For the text-containing cell, return its midpoint in [x, y] coordinate format. 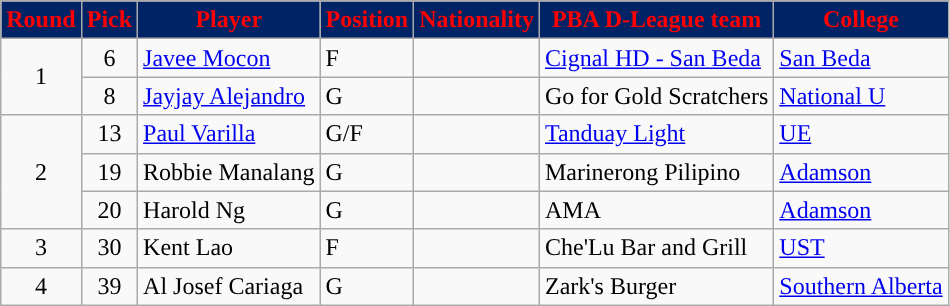
Robbie Manalang [229, 172]
39 [109, 286]
Javee Mocon [229, 58]
Round [41, 20]
Al Josef Cariaga [229, 286]
Tanduay Light [656, 134]
College [861, 20]
Southern Alberta [861, 286]
G/F [367, 134]
8 [109, 96]
Jayjay Alejandro [229, 96]
Che'Lu Bar and Grill [656, 248]
UE [861, 134]
Marinerong Pilipino [656, 172]
Nationality [477, 20]
Go for Gold Scratchers [656, 96]
30 [109, 248]
Position [367, 20]
19 [109, 172]
Cignal HD - San Beda [656, 58]
National U [861, 96]
Paul Varilla [229, 134]
2 [41, 172]
Player [229, 20]
San Beda [861, 58]
4 [41, 286]
Zark's Burger [656, 286]
PBA D-League team [656, 20]
20 [109, 210]
UST [861, 248]
Harold Ng [229, 210]
3 [41, 248]
Pick [109, 20]
1 [41, 77]
6 [109, 58]
13 [109, 134]
Kent Lao [229, 248]
AMA [656, 210]
